Detect which cell encompasses the target text, then output its [X, Y] center coordinate. 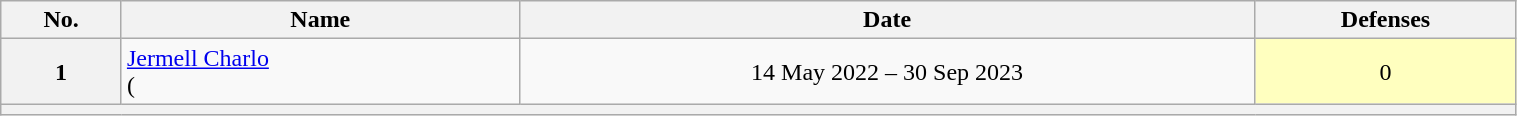
Defenses [1386, 20]
0 [1386, 72]
No. [62, 20]
Name [320, 20]
14 May 2022 – 30 Sep 2023 [887, 72]
1 [62, 72]
Date [887, 20]
Jermell Charlo( [320, 72]
